Find where the given text appears and provide that cell's center as (x, y) coordinate. 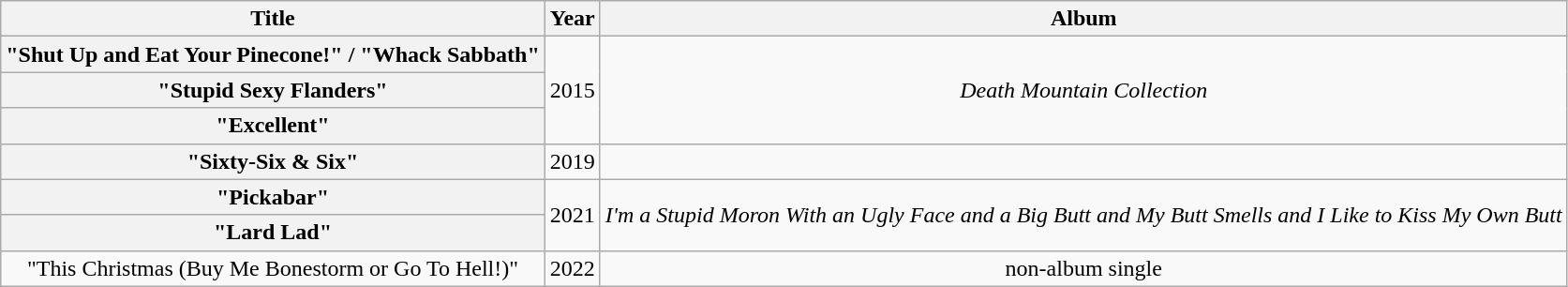
2019 (572, 161)
Death Mountain Collection (1083, 90)
"Stupid Sexy Flanders" (273, 90)
2021 (572, 215)
I'm a Stupid Moron With an Ugly Face and a Big Butt and My Butt Smells and I Like to Kiss My Own Butt (1083, 215)
"This Christmas (Buy Me Bonestorm or Go To Hell!)" (273, 268)
"Excellent" (273, 126)
non-album single (1083, 268)
"Shut Up and Eat Your Pinecone!" / "Whack Sabbath" (273, 54)
"Sixty-Six & Six" (273, 161)
2015 (572, 90)
Year (572, 19)
"Lard Lad" (273, 233)
Title (273, 19)
"Pickabar" (273, 197)
2022 (572, 268)
Album (1083, 19)
